Search for the cell housing the specified text and yield its (X, Y) center coordinate. 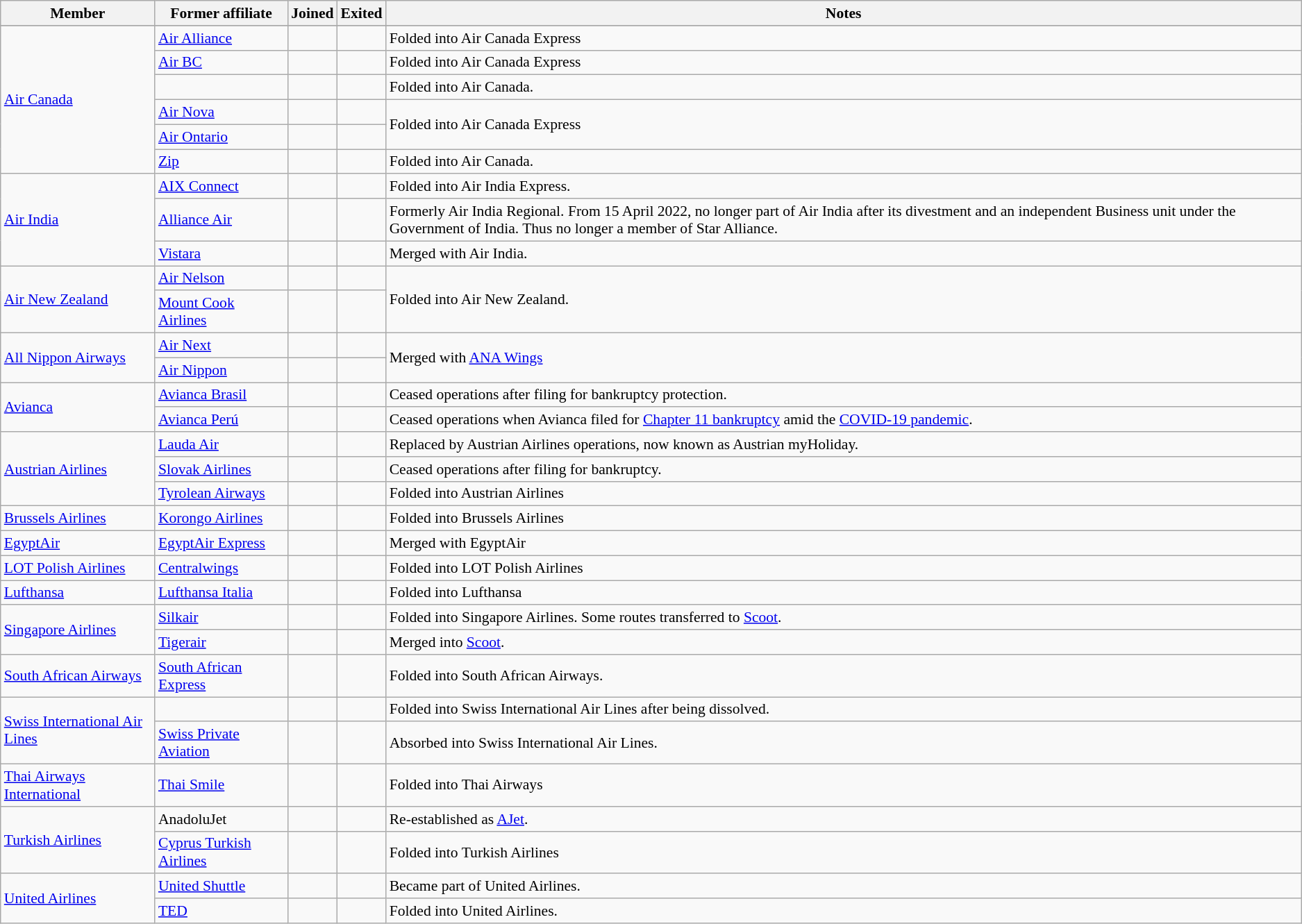
Folded into Turkish Airlines (844, 852)
Singapore Airlines (78, 630)
Former affiliate (221, 13)
Thai Smile (221, 786)
Tyrolean Airways (221, 494)
Merged with EgyptAir (844, 544)
Merged with Air India. (844, 253)
Folded into Air New Zealand. (844, 300)
Folded into United Airlines. (844, 911)
Replaced by Austrian Airlines operations, now known as Austrian myHoliday. (844, 444)
Air BC (221, 62)
Exited (362, 13)
Folded into LOT Polish Airlines (844, 568)
Folded into South African Airways. (844, 676)
Thai Airways International (78, 786)
Re-established as AJet. (844, 819)
Folded into Lufthansa (844, 593)
Air Nelson (221, 278)
United Shuttle (221, 887)
Air Canada (78, 100)
Silkair (221, 618)
Folded into Austrian Airlines (844, 494)
Air New Zealand (78, 300)
Air Next (221, 346)
Avianca Brasil (221, 395)
Lufthansa (78, 593)
Lauda Air (221, 444)
TED (221, 911)
Vistara (221, 253)
Avianca Perú (221, 420)
Lufthansa Italia (221, 593)
Tigerair (221, 642)
All Nippon Airways (78, 358)
Mount Cook Airlines (221, 312)
EgyptAir (78, 544)
Air India (78, 220)
Notes (844, 13)
AIX Connect (221, 187)
Absorbed into Swiss International Air Lines. (844, 743)
Air Nippon (221, 370)
Korongo Airlines (221, 519)
Folded into Swiss International Air Lines after being dissolved. (844, 709)
Became part of United Airlines. (844, 887)
Alliance Air (221, 219)
LOT Polish Airlines (78, 568)
Folded into Singapore Airlines. Some routes transferred to Scoot. (844, 618)
EgyptAir Express (221, 544)
Turkish Airlines (78, 840)
Air Ontario (221, 137)
Centralwings (221, 568)
United Airlines (78, 898)
Ceased operations when Avianca filed for Chapter 11 bankruptcy amid the COVID-19 pandemic. (844, 420)
Brussels Airlines (78, 519)
Ceased operations after filing for bankruptcy protection. (844, 395)
Slovak Airlines (221, 469)
Folded into Thai Airways (844, 786)
Ceased operations after filing for bankruptcy. (844, 469)
Folded into Air India Express. (844, 187)
Zip (221, 162)
Cyprus Turkish Airlines (221, 852)
Member (78, 13)
Air Nova (221, 112)
Joined (312, 13)
Air Alliance (221, 38)
AnadoluJet (221, 819)
Swiss International Air Lines (78, 730)
Austrian Airlines (78, 469)
Avianca (78, 407)
Merged with ANA Wings (844, 358)
Swiss Private Aviation (221, 743)
South African Express (221, 676)
Merged into Scoot. (844, 642)
Folded into Brussels Airlines (844, 519)
South African Airways (78, 676)
